From the cell containing the given text, extract its center point as (x, y) coordinate. 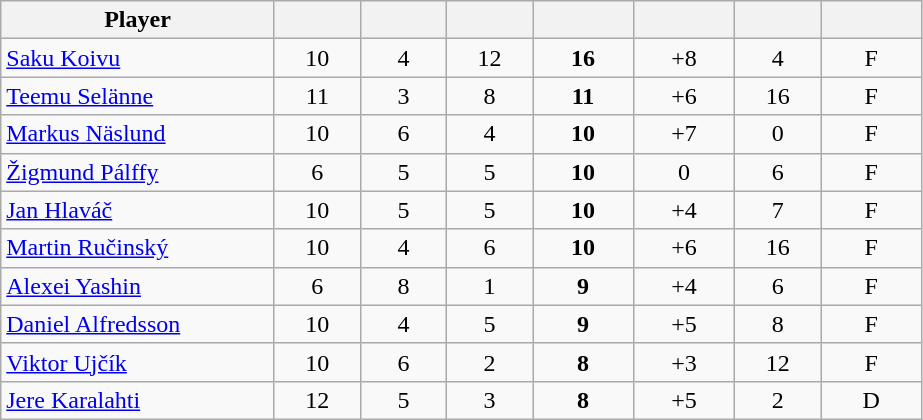
Jere Karalahti (138, 400)
Player (138, 20)
1 (489, 286)
+3 (684, 362)
Daniel Alfredsson (138, 324)
Martin Ručinský (138, 248)
+7 (684, 134)
Žigmund Pálffy (138, 172)
+8 (684, 58)
Markus Näslund (138, 134)
Teemu Selänne (138, 96)
D (872, 400)
Alexei Yashin (138, 286)
Viktor Ujčík (138, 362)
7 (778, 210)
Jan Hlaváč (138, 210)
Saku Koivu (138, 58)
